Identify which cell holds the provided text, then report its [x, y] central coordinate. 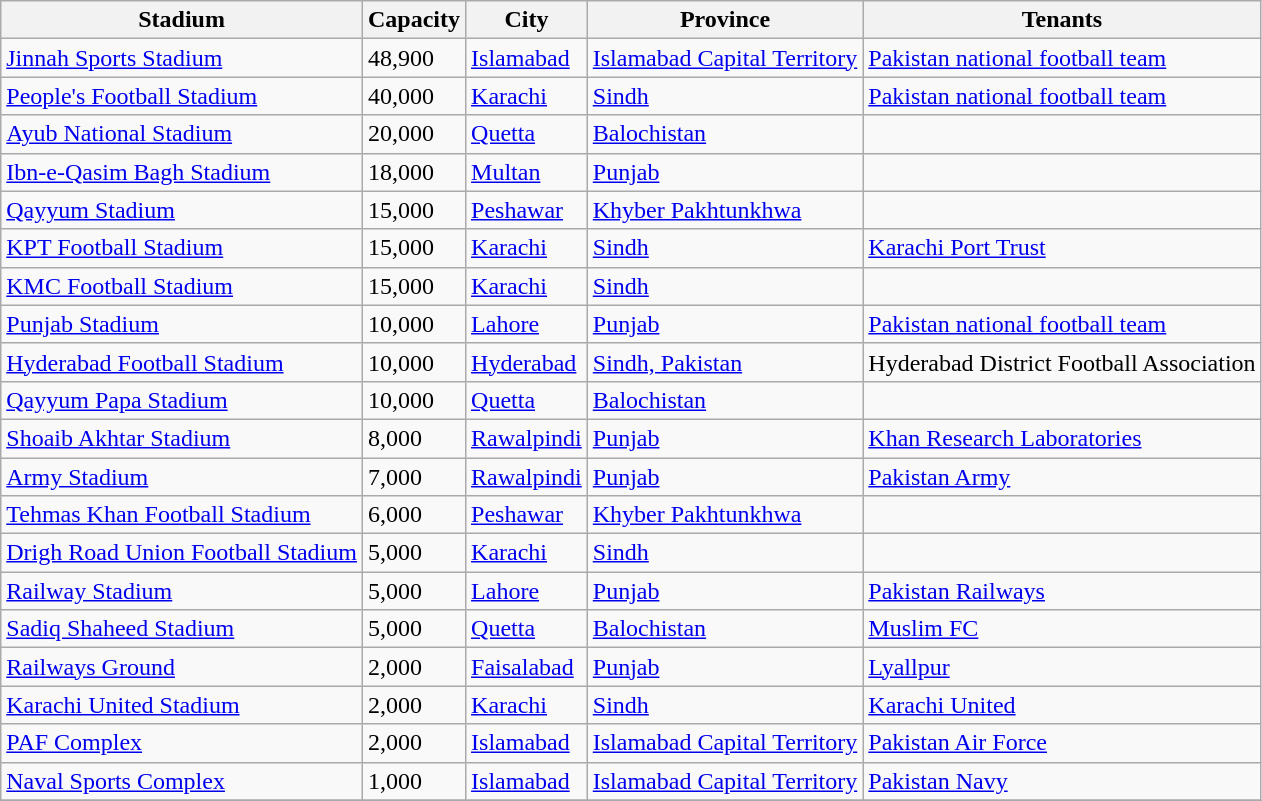
Jinnah Sports Stadium [182, 58]
City [527, 20]
Railways Ground [182, 667]
Drigh Road Union Football Stadium [182, 553]
Sadiq Shaheed Stadium [182, 629]
KPT Football Stadium [182, 248]
Karachi Port Trust [1062, 248]
People's Football Stadium [182, 96]
Ibn-e-Qasim Bagh Stadium [182, 172]
Muslim FC [1062, 629]
7,000 [414, 477]
Karachi United Stadium [182, 705]
Khan Research Laboratories [1062, 438]
Shoaib Akhtar Stadium [182, 438]
Qayyum Papa Stadium [182, 400]
Stadium [182, 20]
Hyderabad Football Stadium [182, 362]
PAF Complex [182, 743]
Hyderabad [527, 362]
Pakistan Air Force [1062, 743]
Naval Sports Complex [182, 781]
Multan [527, 172]
6,000 [414, 515]
40,000 [414, 96]
Railway Stadium [182, 591]
Karachi United [1062, 705]
Pakistan Navy [1062, 781]
Army Stadium [182, 477]
1,000 [414, 781]
48,900 [414, 58]
Province [725, 20]
Punjab Stadium [182, 324]
Lyallpur [1062, 667]
Capacity [414, 20]
Sindh, Pakistan [725, 362]
18,000 [414, 172]
Hyderabad District Football Association [1062, 362]
Tenants [1062, 20]
20,000 [414, 134]
Qayyum Stadium [182, 210]
Ayub National Stadium [182, 134]
8,000 [414, 438]
Faisalabad [527, 667]
Pakistan Railways [1062, 591]
Pakistan Army [1062, 477]
Tehmas Khan Football Stadium [182, 515]
KMC Football Stadium [182, 286]
